Locate the cell with the specified text and output its (X, Y) center coordinate. 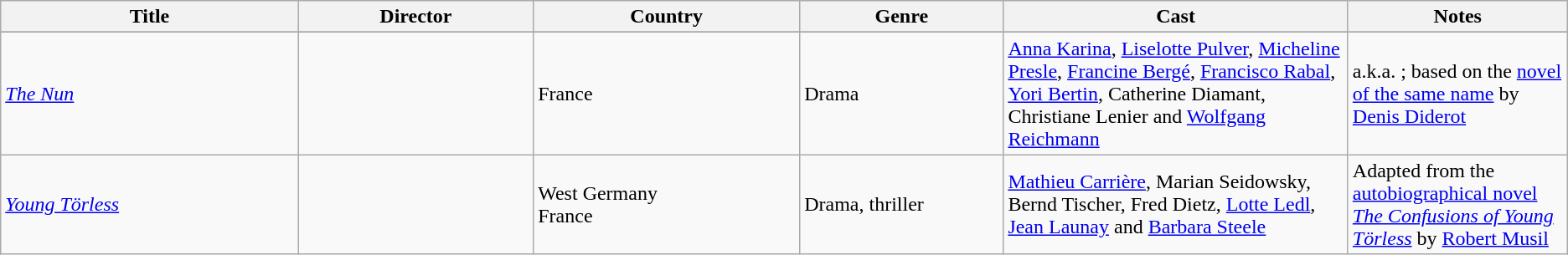
Cast (1176, 17)
West GermanyFrance (667, 204)
Adapted from the autobiographical novel The Confusions of Young Törless by Robert Musil (1457, 204)
Mathieu Carrière, Marian Seidowsky, Bernd Tischer, Fred Dietz, Lotte Ledl, Jean Launay and Barbara Steele (1176, 204)
a.k.a. ; based on the novel of the same name by Denis Diderot (1457, 94)
Genre (901, 17)
Director (415, 17)
Drama (901, 94)
Young Törless (149, 204)
Country (667, 17)
Title (149, 17)
The Nun (149, 94)
France (667, 94)
Notes (1457, 17)
Drama, thriller (901, 204)
